For the text-containing cell, return its midpoint in [X, Y] coordinate format. 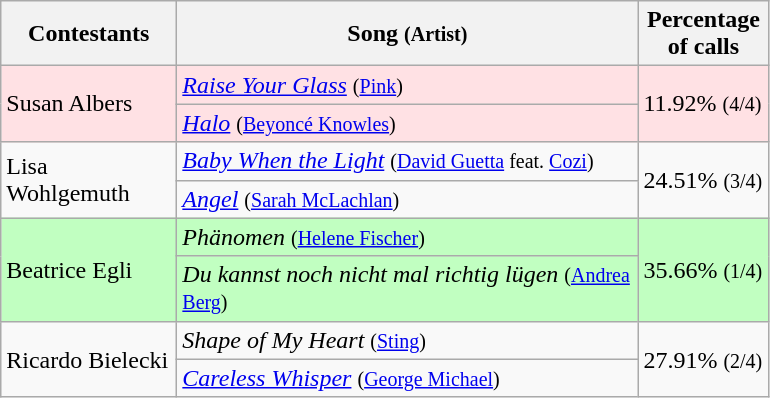
Contestants [89, 34]
Angel (Sarah McLachlan) [408, 199]
Song (Artist) [408, 34]
24.51% (3/4) [704, 180]
11.92% (4/4) [704, 104]
Halo (Beyoncé Knowles) [408, 123]
Shape of My Heart (Sting) [408, 340]
Careless Whisper (George Michael) [408, 378]
Du kannst noch nicht mal richtig lügen (Andrea Berg) [408, 288]
Lisa Wohlgemuth [89, 180]
Percentage of calls [704, 34]
27.91% (2/4) [704, 359]
Beatrice Egli [89, 270]
Raise Your Glass (Pink) [408, 85]
35.66% (1/4) [704, 270]
Baby When the Light (David Guetta feat. Cozi) [408, 161]
Susan Albers [89, 104]
Phänomen (Helene Fischer) [408, 237]
Ricardo Bielecki [89, 359]
